Locate the cell with the specified text and output its (x, y) center coordinate. 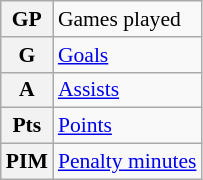
Points (128, 126)
Penalty minutes (128, 162)
Assists (128, 90)
Games played (128, 19)
Pts (27, 126)
A (27, 90)
GP (27, 19)
Goals (128, 55)
PIM (27, 162)
G (27, 55)
